Scan for the cell matching the given text and deliver its (x, y) coordinate at center. 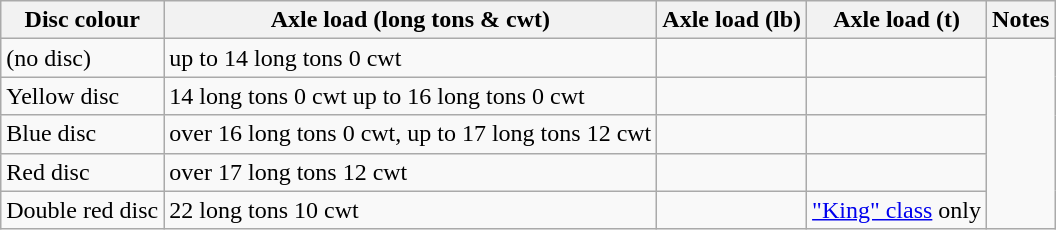
Axle load (t) (897, 20)
up to 14 long tons 0 cwt (410, 58)
14 long tons 0 cwt up to 16 long tons 0 cwt (410, 96)
Disc colour (82, 20)
Red disc (82, 172)
Notes (1021, 20)
Axle load (long tons & cwt) (410, 20)
Axle load (lb) (732, 20)
over 17 long tons 12 cwt (410, 172)
22 long tons 10 cwt (410, 210)
Blue disc (82, 134)
Double red disc (82, 210)
(no disc) (82, 58)
"King" class only (897, 210)
over 16 long tons 0 cwt, up to 17 long tons 12 cwt (410, 134)
Yellow disc (82, 96)
